Detect which cell encompasses the target text, then output its (x, y) center coordinate. 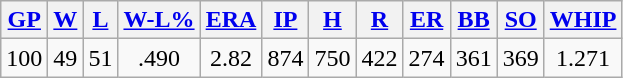
369 (520, 58)
ERA (231, 20)
BB (474, 20)
WHIP (583, 20)
750 (332, 58)
GP (24, 20)
1.271 (583, 58)
.490 (159, 58)
274 (426, 58)
49 (66, 58)
361 (474, 58)
H (332, 20)
874 (286, 58)
SO (520, 20)
IP (286, 20)
ER (426, 20)
100 (24, 58)
51 (100, 58)
2.82 (231, 58)
422 (380, 58)
W-L% (159, 20)
W (66, 20)
L (100, 20)
R (380, 20)
